Identify which cell holds the provided text, then report its (x, y) central coordinate. 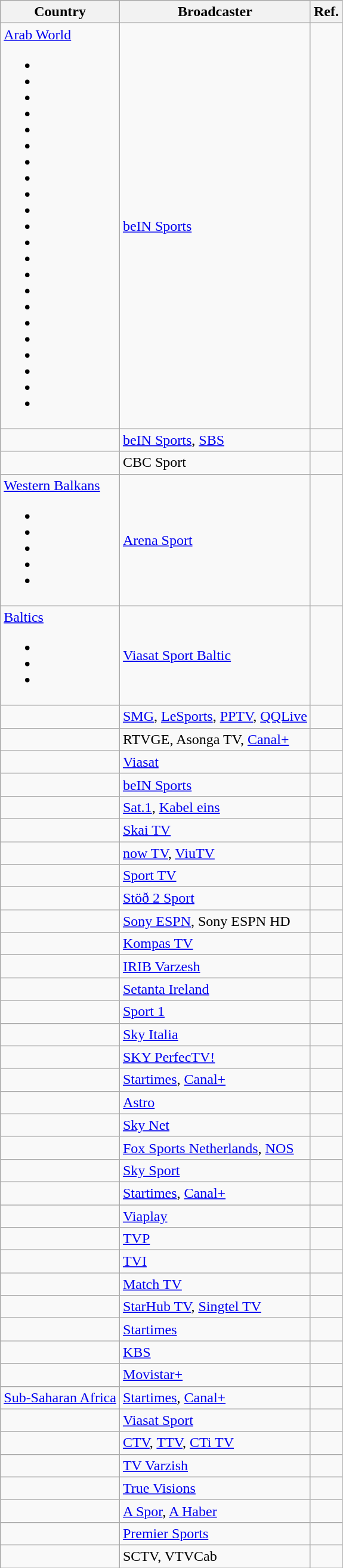
Sky Net (215, 1125)
Viasat Sport (215, 1420)
Baltics (60, 656)
RTVGE, Asonga TV, Canal+ (215, 739)
SMG, LeSports, PPTV, QQLive (215, 717)
TV Varzish (215, 1465)
Western Balkans (60, 540)
Stöð 2 Sport (215, 898)
True Visions (215, 1488)
Movistar+ (215, 1375)
now TV, ViuTV (215, 853)
KBS (215, 1352)
TVI (215, 1262)
SKY PerfecTV! (215, 1057)
Sat.1, Kabel eins (215, 807)
CTV, TTV, CTi TV (215, 1443)
Ref. (326, 12)
StarHub TV, Singtel TV (215, 1307)
Startimes (215, 1330)
Broadcaster (215, 12)
SCTV, VTVCab (215, 1556)
Skai TV (215, 830)
Sub-Saharan Africa (60, 1397)
beIN Sports, SBS (215, 440)
Setanta Ireland (215, 989)
Viasat Sport Baltic (215, 656)
Astro (215, 1102)
Sport 1 (215, 1012)
TVP (215, 1239)
Match TV (215, 1284)
Sport TV (215, 876)
IRIB Varzesh (215, 966)
CBC Sport (215, 463)
Sony ESPN, Sony ESPN HD (215, 921)
Arena Sport (215, 540)
Viasat (215, 762)
Viaplay (215, 1216)
A Spor, A Haber (215, 1511)
Premier Sports (215, 1533)
Fox Sports Netherlands, NOS (215, 1148)
Sky Sport (215, 1170)
Country (60, 12)
Arab World (60, 226)
Sky Italia (215, 1034)
Kompas TV (215, 944)
